Find where the given text appears and provide that cell's center as (X, Y) coordinate. 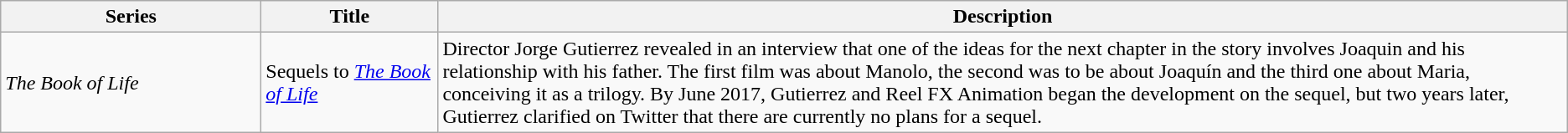
Series (131, 17)
Title (350, 17)
Description (1003, 17)
The Book of Life (131, 82)
Sequels to The Book of Life (350, 82)
